From the cell containing the given text, extract its center point as [X, Y] coordinate. 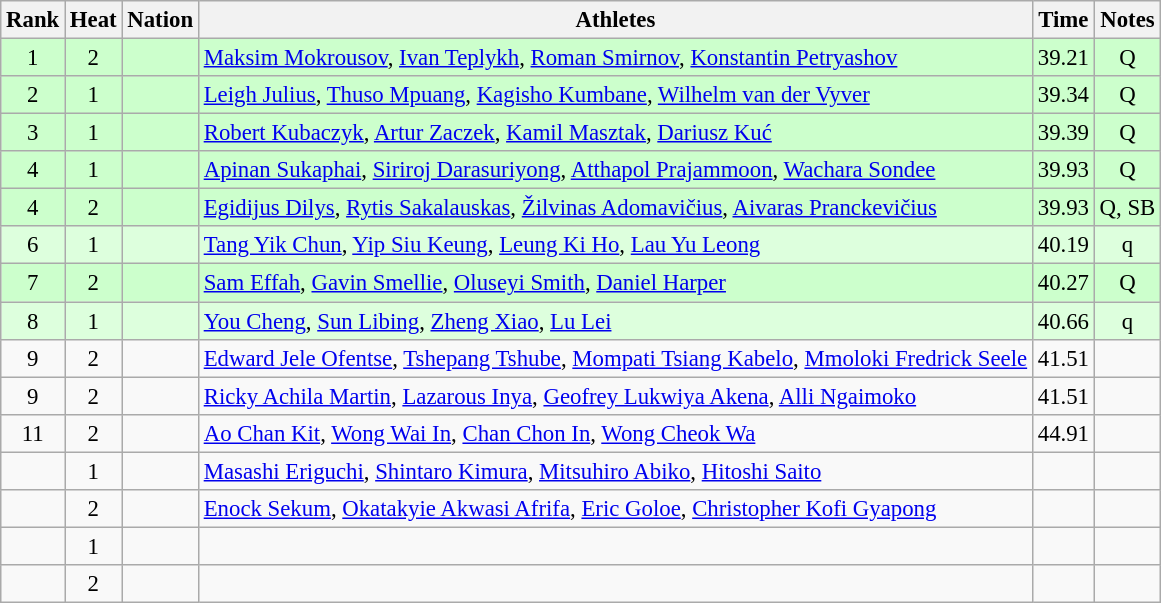
Athletes [615, 20]
44.91 [1063, 433]
Rank [33, 20]
You Cheng, Sun Libing, Zheng Xiao, Lu Lei [615, 321]
Ricky Achila Martin, Lazarous Inya, Geofrey Lukwiya Akena, Alli Ngaimoko [615, 396]
39.34 [1063, 95]
Maksim Mokrousov, Ivan Teplykh, Roman Smirnov, Konstantin Petryashov [615, 58]
Edward Jele Ofentse, Tshepang Tshube, Mompati Tsiang Kabelo, Mmoloki Fredrick Seele [615, 358]
Nation [160, 20]
8 [33, 321]
39.39 [1063, 133]
40.19 [1063, 245]
Leigh Julius, Thuso Mpuang, Kagisho Kumbane, Wilhelm van der Vyver [615, 95]
Heat [94, 20]
Masashi Eriguchi, Shintaro Kimura, Mitsuhiro Abiko, Hitoshi Saito [615, 471]
39.21 [1063, 58]
11 [33, 433]
Notes [1127, 20]
3 [33, 133]
Robert Kubaczyk, Artur Zaczek, Kamil Masztak, Dariusz Kuć [615, 133]
7 [33, 283]
Egidijus Dilys, Rytis Sakalauskas, Žilvinas Adomavičius, Aivaras Pranckevičius [615, 208]
40.66 [1063, 321]
Ao Chan Kit, Wong Wai In, Chan Chon In, Wong Cheok Wa [615, 433]
Time [1063, 20]
Enock Sekum, Okatakyie Akwasi Afrifa, Eric Goloe, Christopher Kofi Gyapong [615, 509]
40.27 [1063, 283]
Q, SB [1127, 208]
6 [33, 245]
Sam Effah, Gavin Smellie, Oluseyi Smith, Daniel Harper [615, 283]
Apinan Sukaphai, Siriroj Darasuriyong, Atthapol Prajammoon, Wachara Sondee [615, 170]
Tang Yik Chun, Yip Siu Keung, Leung Ki Ho, Lau Yu Leong [615, 245]
